Return the (X, Y) coordinate for the center point of the cell that contains the specified text.  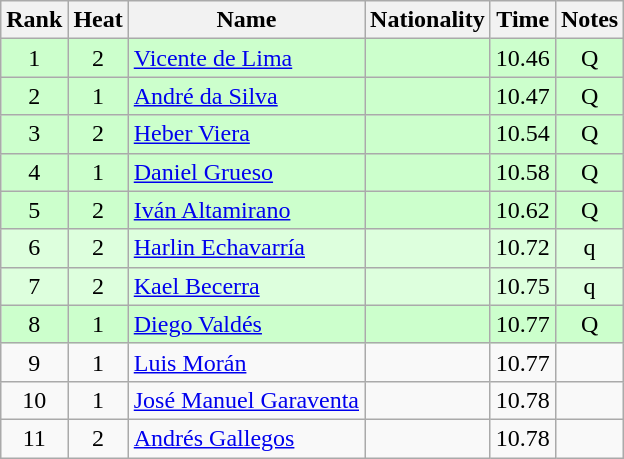
Nationality (428, 20)
10.47 (522, 96)
10.58 (522, 172)
9 (34, 362)
10 (34, 400)
6 (34, 248)
Notes (589, 20)
7 (34, 286)
Heat (98, 20)
Time (522, 20)
8 (34, 324)
Kael Becerra (246, 286)
André da Silva (246, 96)
Vicente de Lima (246, 58)
Harlin Echavarría (246, 248)
10.62 (522, 210)
4 (34, 172)
Iván Altamirano (246, 210)
10.75 (522, 286)
Name (246, 20)
Diego Valdés (246, 324)
10.54 (522, 134)
José Manuel Garaventa (246, 400)
Luis Morán (246, 362)
10.46 (522, 58)
3 (34, 134)
Rank (34, 20)
Heber Viera (246, 134)
5 (34, 210)
10.72 (522, 248)
11 (34, 438)
Andrés Gallegos (246, 438)
Daniel Grueso (246, 172)
